For the text-containing cell, return its midpoint in (x, y) coordinate format. 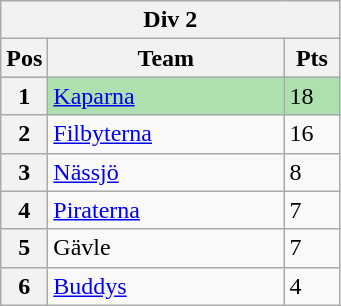
Team (166, 58)
Piraterna (166, 210)
2 (24, 134)
8 (312, 172)
Pts (312, 58)
5 (24, 248)
16 (312, 134)
6 (24, 286)
Filbyterna (166, 134)
Kaparna (166, 96)
18 (312, 96)
Div 2 (170, 20)
Nässjö (166, 172)
Pos (24, 58)
1 (24, 96)
Buddys (166, 286)
Gävle (166, 248)
3 (24, 172)
